Identify which cell holds the provided text, then report its (X, Y) central coordinate. 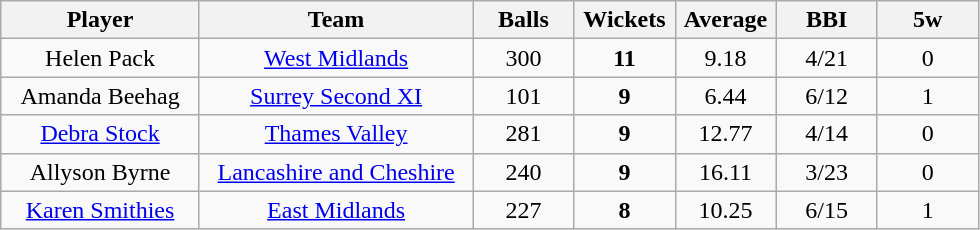
Debra Stock (100, 134)
BBI (826, 20)
6/12 (826, 96)
Team (336, 20)
6.44 (726, 96)
227 (524, 210)
Allyson Byrne (100, 172)
Thames Valley (336, 134)
9.18 (726, 58)
Amanda Beehag (100, 96)
East Midlands (336, 210)
3/23 (826, 172)
Karen Smithies (100, 210)
West Midlands (336, 58)
8 (624, 210)
300 (524, 58)
Lancashire and Cheshire (336, 172)
4/14 (826, 134)
4/21 (826, 58)
Balls (524, 20)
101 (524, 96)
Wickets (624, 20)
11 (624, 58)
240 (524, 172)
Average (726, 20)
6/15 (826, 210)
16.11 (726, 172)
Helen Pack (100, 58)
10.25 (726, 210)
Surrey Second XI (336, 96)
281 (524, 134)
5w (928, 20)
Player (100, 20)
12.77 (726, 134)
